Capture the cell that displays the provided text and extract its (X, Y) central coordinate. 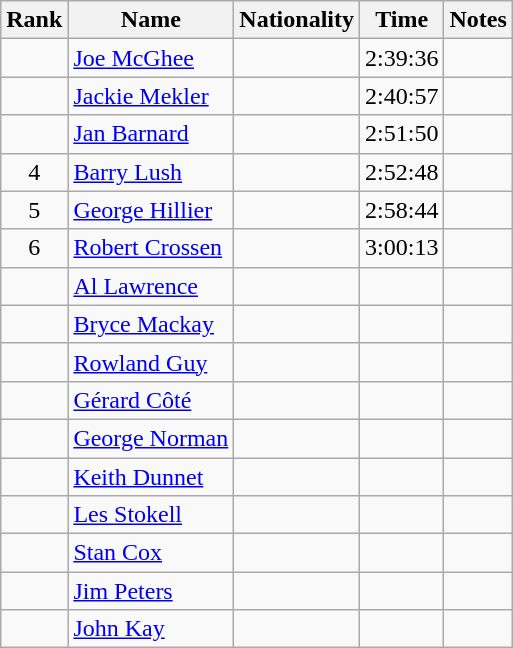
Joe McGhee (151, 58)
2:39:36 (402, 58)
Barry Lush (151, 172)
Gérard Côté (151, 400)
Time (402, 20)
Bryce Mackay (151, 324)
4 (34, 172)
Name (151, 20)
Rank (34, 20)
Robert Crossen (151, 248)
John Kay (151, 629)
2:52:48 (402, 172)
Rowland Guy (151, 362)
Les Stokell (151, 515)
Keith Dunnet (151, 477)
2:58:44 (402, 210)
2:51:50 (402, 134)
3:00:13 (402, 248)
Jackie Mekler (151, 96)
Al Lawrence (151, 286)
Jan Barnard (151, 134)
George Norman (151, 438)
5 (34, 210)
Notes (478, 20)
George Hillier (151, 210)
6 (34, 248)
Nationality (297, 20)
2:40:57 (402, 96)
Stan Cox (151, 553)
Jim Peters (151, 591)
